Provide the [X, Y] coordinate of the cell's center where the given text is located.  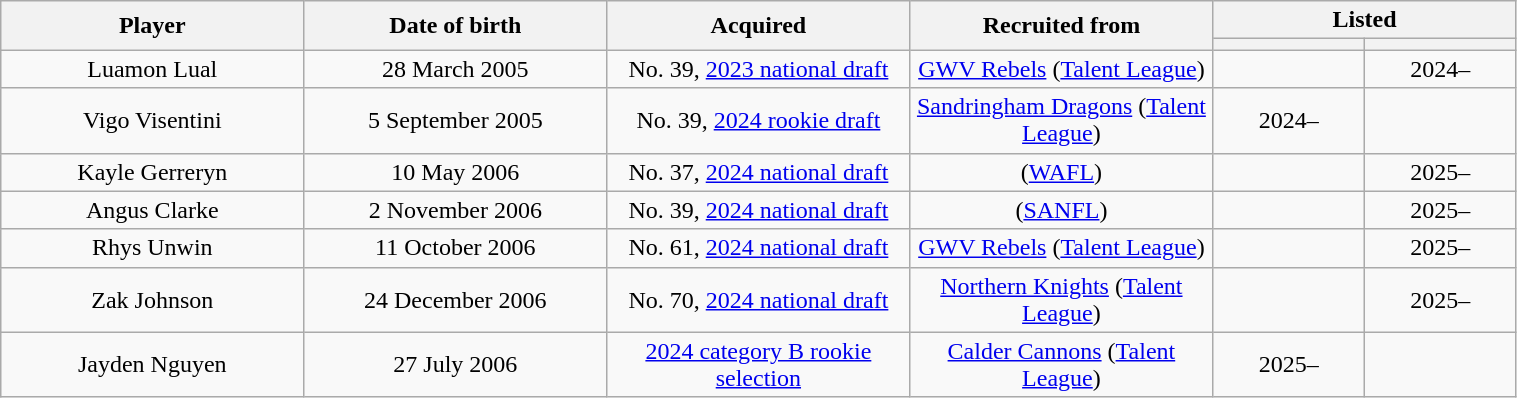
Calder Cannons (Talent League) [1062, 364]
24 December 2006 [456, 300]
Angus Clarke [152, 210]
Northern Knights (Talent League) [1062, 300]
Jayden Nguyen [152, 364]
5 September 2005 [456, 120]
Sandringham Dragons (Talent League) [1062, 120]
2024 category B rookie selection [758, 364]
Luamon Lual [152, 69]
(WAFL) [1062, 172]
(SANFL) [1062, 210]
2 November 2006 [456, 210]
27 July 2006 [456, 364]
Date of birth [456, 26]
Zak Johnson [152, 300]
No. 61, 2024 national draft [758, 248]
No. 37, 2024 national draft [758, 172]
No. 70, 2024 national draft [758, 300]
No. 39, 2024 rookie draft [758, 120]
Rhys Unwin [152, 248]
10 May 2006 [456, 172]
Listed [1364, 20]
Player [152, 26]
Recruited from [1062, 26]
Vigo Visentini [152, 120]
No. 39, 2023 national draft [758, 69]
11 October 2006 [456, 248]
28 March 2005 [456, 69]
Acquired [758, 26]
No. 39, 2024 national draft [758, 210]
Kayle Gerreryn [152, 172]
